Pinpoint the cell where the given text exists, returning its (X, Y) midpoint coordinate. 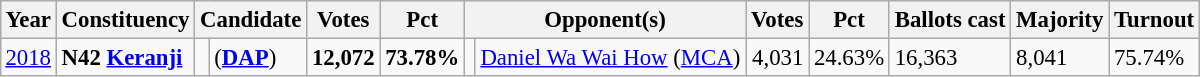
24.63% (850, 57)
Constituency (125, 20)
Opponent(s) (604, 20)
(DAP) (258, 57)
2018 (28, 57)
Ballots cast (950, 20)
Candidate (251, 20)
Year (28, 20)
8,041 (1060, 57)
4,031 (778, 57)
73.78% (422, 57)
N42 Keranji (125, 57)
Turnout (1154, 20)
75.74% (1154, 57)
16,363 (950, 57)
Majority (1060, 20)
Daniel Wa Wai How (MCA) (610, 57)
12,072 (344, 57)
